Extract the [x, y] coordinate from the center of the cell holding the provided text.  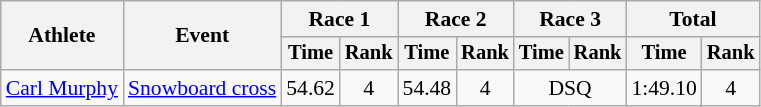
Snowboard cross [202, 88]
Race 1 [339, 19]
Race 2 [456, 19]
DSQ [570, 88]
Race 3 [570, 19]
Total [692, 19]
Event [202, 36]
54.62 [310, 88]
Athlete [62, 36]
54.48 [428, 88]
Carl Murphy [62, 88]
1:49.10 [664, 88]
